From the cell containing the given text, extract its center point as (x, y) coordinate. 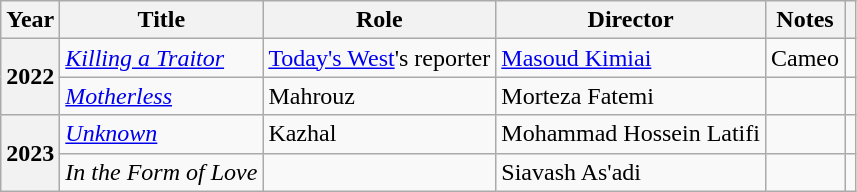
Director (631, 20)
2022 (30, 77)
Mahrouz (380, 96)
Role (380, 20)
Siavash As'adi (631, 172)
2023 (30, 153)
Unknown (162, 134)
Morteza Fatemi (631, 96)
Today's West's reporter (380, 58)
Killing a Traitor (162, 58)
In the Form of Love (162, 172)
Mohammad Hossein Latifi (631, 134)
Title (162, 20)
Notes (804, 20)
Cameo (804, 58)
Masoud Kimiai (631, 58)
Year (30, 20)
Kazhal (380, 134)
Motherless (162, 96)
